Identify which cell holds the provided text, then report its (X, Y) central coordinate. 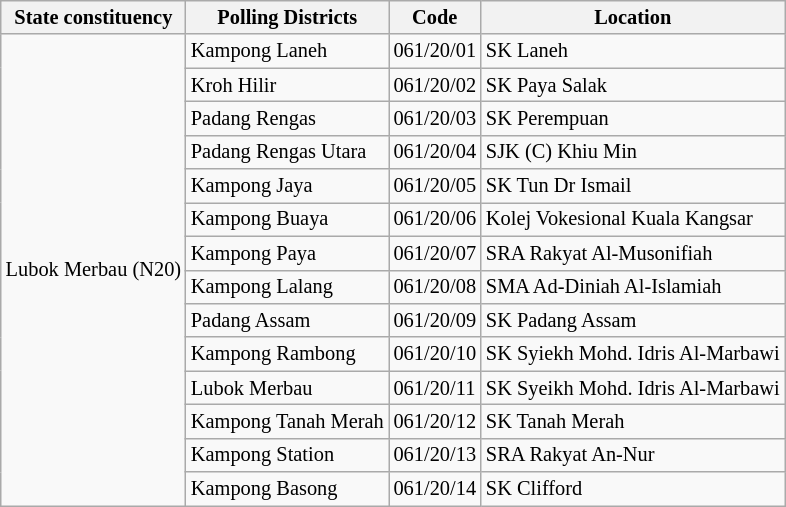
061/20/06 (435, 219)
061/20/05 (435, 186)
SMA Ad-Diniah Al-Islamiah (633, 287)
SK Perempuan (633, 118)
061/20/12 (435, 421)
Kampong Laneh (288, 51)
Padang Assam (288, 320)
Kampong Lalang (288, 287)
Padang Rengas Utara (288, 152)
SJK (C) Khiu Min (633, 152)
Kampong Jaya (288, 186)
SK Padang Assam (633, 320)
061/20/10 (435, 354)
Padang Rengas (288, 118)
SK Tanah Merah (633, 421)
SK Laneh (633, 51)
SK Paya Salak (633, 85)
061/20/11 (435, 388)
Kampong Rambong (288, 354)
SK Syeikh Mohd. Idris Al-Marbawi (633, 388)
Kampong Station (288, 455)
Location (633, 17)
061/20/03 (435, 118)
Lubok Merbau (N20) (94, 270)
061/20/08 (435, 287)
SK Syiekh Mohd. Idris Al-Marbawi (633, 354)
061/20/01 (435, 51)
061/20/13 (435, 455)
Polling Districts (288, 17)
Kolej Vokesional Kuala Kangsar (633, 219)
SRA Rakyat An-Nur (633, 455)
061/20/07 (435, 253)
Kampong Paya (288, 253)
Kampong Basong (288, 489)
SRA Rakyat Al-Musonifiah (633, 253)
061/20/02 (435, 85)
061/20/14 (435, 489)
Kroh Hilir (288, 85)
SK Tun Dr Ismail (633, 186)
061/20/04 (435, 152)
State constituency (94, 17)
Kampong Tanah Merah (288, 421)
061/20/09 (435, 320)
SK Clifford (633, 489)
Lubok Merbau (288, 388)
Kampong Buaya (288, 219)
Code (435, 17)
